Scan for the cell matching the given text and deliver its [x, y] coordinate at center. 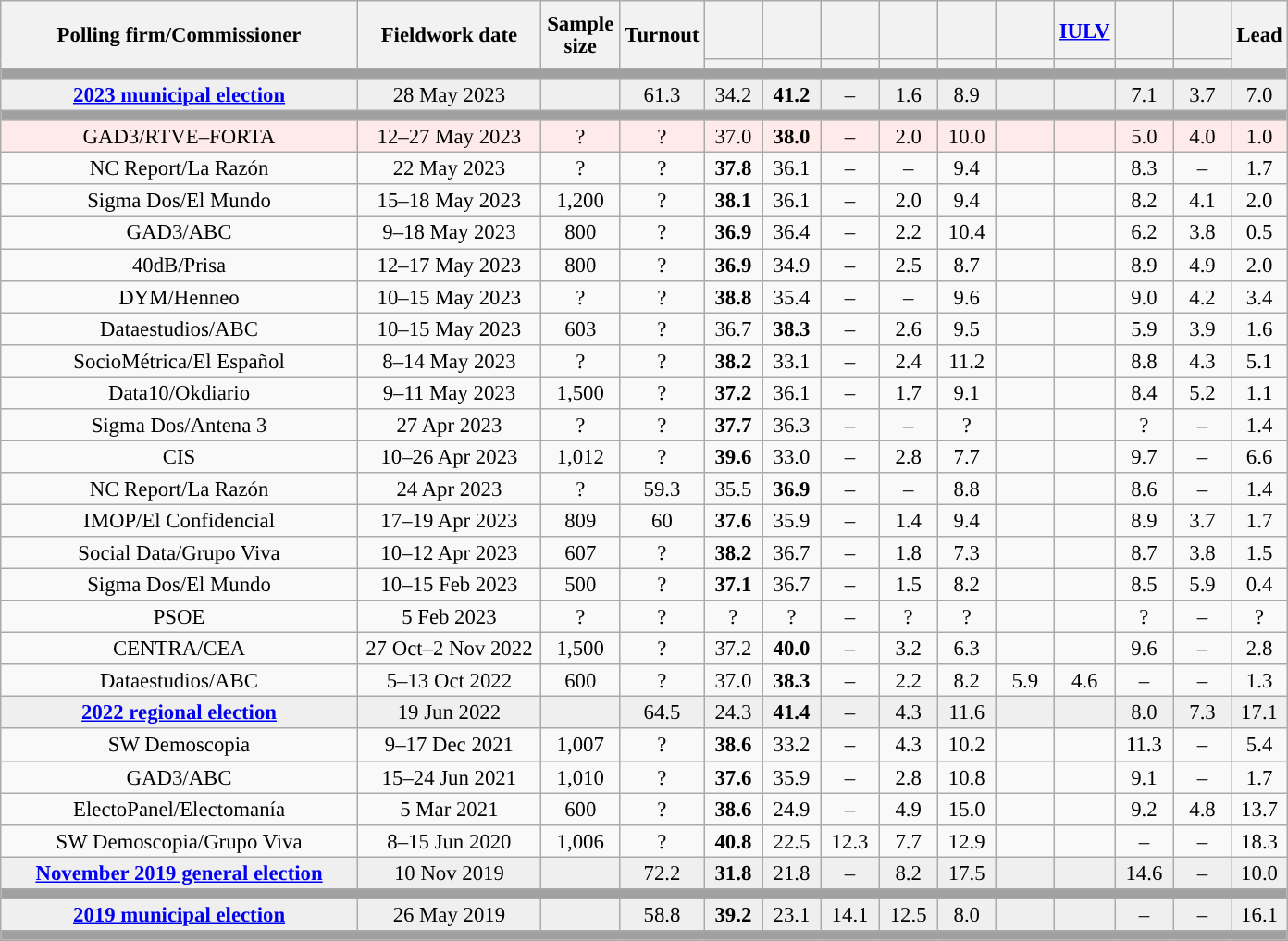
5–13 Oct 2022 [449, 681]
41.4 [792, 712]
Turnout [663, 35]
17–19 Apr 2023 [449, 520]
Sigma Dos/Antena 3 [180, 426]
18.3 [1259, 840]
11.3 [1144, 746]
SW Demoscopia/Grupo Viva [180, 840]
59.3 [663, 489]
3.2 [909, 650]
17.5 [966, 873]
5 Feb 2023 [449, 616]
9–18 May 2023 [449, 233]
1,012 [580, 457]
10.2 [966, 746]
DYM/Henneo [180, 296]
7.1 [1144, 94]
10.8 [966, 777]
12.9 [966, 840]
15–18 May 2023 [449, 202]
4.1 [1203, 202]
8–15 Jun 2020 [449, 840]
9.0 [1144, 296]
12–17 May 2023 [449, 265]
0.4 [1259, 585]
12–27 May 2023 [449, 137]
36.4 [792, 233]
4.6 [1084, 681]
1,200 [580, 202]
26 May 2019 [449, 914]
19 Jun 2022 [449, 712]
35.5 [733, 489]
24 Apr 2023 [449, 489]
8.3 [1144, 168]
34.9 [792, 265]
6.3 [966, 650]
40.8 [733, 840]
CENTRA/CEA [180, 650]
28 May 2023 [449, 94]
9–17 Dec 2021 [449, 746]
0.5 [1259, 233]
2022 regional election [180, 712]
Polling firm/Commissioner [180, 35]
33.2 [792, 746]
58.8 [663, 914]
39.6 [733, 457]
37.1 [733, 585]
2.4 [909, 361]
14.1 [849, 914]
33.0 [792, 457]
21.8 [792, 873]
8.6 [1144, 489]
17.1 [1259, 712]
SocioMétrica/El Español [180, 361]
10–15 Feb 2023 [449, 585]
34.2 [733, 94]
5.4 [1259, 746]
40.0 [792, 650]
PSOE [180, 616]
1,007 [580, 746]
5.1 [1259, 361]
60 [663, 520]
4.8 [1203, 809]
15–24 Jun 2021 [449, 777]
Sample size [580, 35]
8.5 [1144, 585]
41.2 [792, 94]
37.7 [733, 426]
10 Nov 2019 [449, 873]
8.4 [1144, 392]
38.8 [733, 296]
Social Data/Grupo Viva [180, 553]
40dB/Prisa [180, 265]
9–11 May 2023 [449, 392]
500 [580, 585]
3.4 [1259, 296]
39.2 [733, 914]
607 [580, 553]
4.0 [1203, 137]
14.6 [1144, 873]
9.5 [966, 329]
35.4 [792, 296]
IULV [1084, 30]
1.1 [1259, 392]
SW Demoscopia [180, 746]
1,006 [580, 840]
1,010 [580, 777]
GAD3/RTVE–FORTA [180, 137]
5.2 [1203, 392]
61.3 [663, 94]
809 [580, 520]
Fieldwork date [449, 35]
36.3 [792, 426]
2.6 [909, 329]
Data10/Okdiario [180, 392]
11.6 [966, 712]
1.3 [1259, 681]
24.9 [792, 809]
23.1 [792, 914]
3.9 [1203, 329]
IMOP/El Confidencial [180, 520]
2019 municipal election [180, 914]
24.3 [733, 712]
November 2019 general election [180, 873]
16.1 [1259, 914]
6.2 [1144, 233]
10.4 [966, 233]
38.1 [733, 202]
6.6 [1259, 457]
38.0 [792, 137]
31.8 [733, 873]
2023 municipal election [180, 94]
CIS [180, 457]
ElectoPanel/Electomanía [180, 809]
9.7 [1144, 457]
22.5 [792, 840]
22 May 2023 [449, 168]
10–26 Apr 2023 [449, 457]
1.0 [1259, 137]
64.5 [663, 712]
12.5 [909, 914]
9.2 [1144, 809]
4.2 [1203, 296]
27 Apr 2023 [449, 426]
27 Oct–2 Nov 2022 [449, 650]
Lead [1259, 35]
1.8 [909, 553]
72.2 [663, 873]
7.0 [1259, 94]
603 [580, 329]
5 Mar 2021 [449, 809]
11.2 [966, 361]
2.5 [909, 265]
10–12 Apr 2023 [449, 553]
37.8 [733, 168]
5.0 [1144, 137]
13.7 [1259, 809]
33.1 [792, 361]
12.3 [849, 840]
15.0 [966, 809]
8–14 May 2023 [449, 361]
